Determine the [x, y] coordinate at the center of the cell enclosing the given text.  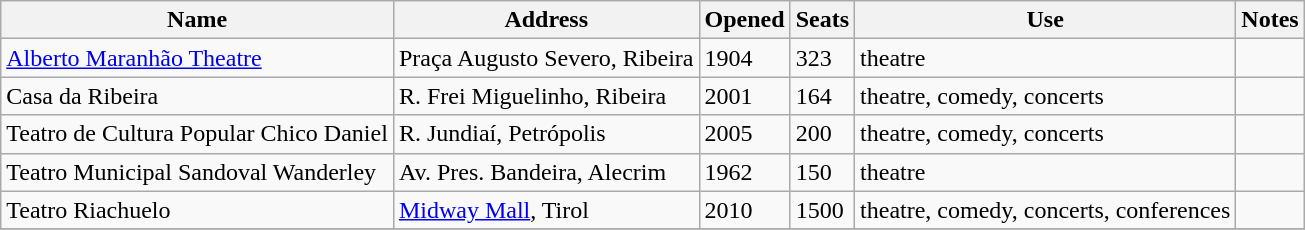
2005 [744, 134]
Av. Pres. Bandeira, Alecrim [546, 172]
Address [546, 20]
Notes [1270, 20]
Opened [744, 20]
Casa da Ribeira [198, 96]
2010 [744, 210]
164 [822, 96]
Use [1046, 20]
2001 [744, 96]
Teatro Riachuelo [198, 210]
1500 [822, 210]
Teatro de Cultura Popular Chico Daniel [198, 134]
Midway Mall, Tirol [546, 210]
Name [198, 20]
1904 [744, 58]
Alberto Maranhão Theatre [198, 58]
Seats [822, 20]
R. Frei Miguelinho, Ribeira [546, 96]
Teatro Municipal Sandoval Wanderley [198, 172]
1962 [744, 172]
150 [822, 172]
200 [822, 134]
theatre, comedy, concerts, conferences [1046, 210]
Praça Augusto Severo, Ribeira [546, 58]
323 [822, 58]
R. Jundiaí, Petrópolis [546, 134]
